Find where the given text appears and provide that cell's center as [x, y] coordinate. 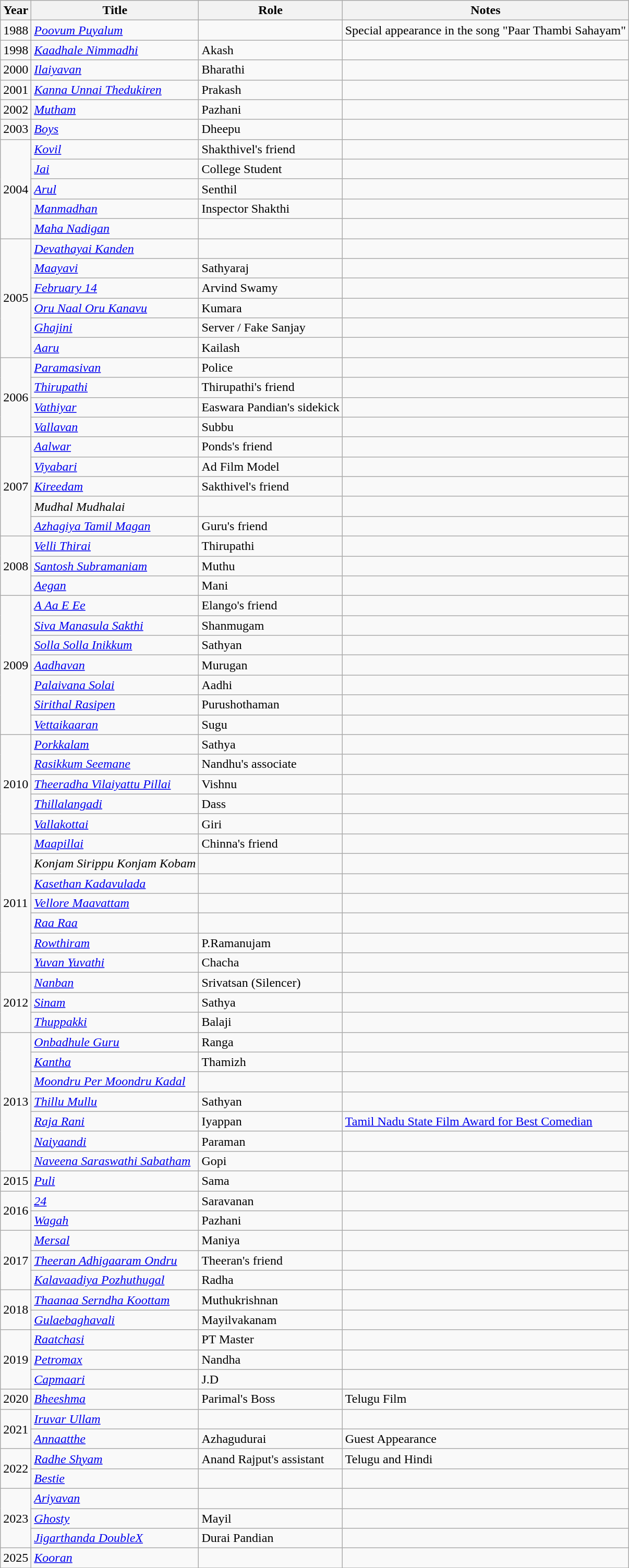
Solla Solla Inikkum [115, 645]
Purushothaman [270, 705]
Thirupathi's friend [270, 387]
Vellore Maavattam [115, 903]
2021 [16, 1429]
Moondru Per Moondru Kadal [115, 1082]
2005 [16, 298]
Telugu Film [485, 1399]
2003 [16, 129]
Maniya [270, 1241]
Tamil Nadu State Film Award for Best Comedian [485, 1121]
Manmadhan [115, 209]
Yuvan Yuvathi [115, 963]
Server / Fake Sanjay [270, 328]
1988 [16, 30]
Title [115, 10]
Aadhavan [115, 665]
Dheepu [270, 129]
2025 [16, 1558]
Arvind Swamy [270, 288]
Nandhu's associate [270, 764]
Balaji [270, 1022]
2001 [16, 90]
Raatchasi [115, 1340]
Vallakottai [115, 824]
Role [270, 10]
Mayilvakanam [270, 1320]
Maha Nadigan [115, 228]
Kireedam [115, 486]
Thillu Mullu [115, 1101]
Notes [485, 10]
Parimal's Boss [270, 1399]
Wagah [115, 1221]
Aadhi [270, 685]
Ponds's friend [270, 447]
Vettaikaaran [115, 725]
Sinam [115, 1002]
2018 [16, 1310]
February 14 [115, 288]
Mersal [115, 1241]
Radha [270, 1280]
24 [115, 1200]
Radhe Shyam [115, 1459]
Thamizh [270, 1062]
Paraman [270, 1141]
2020 [16, 1399]
Sugu [270, 725]
Rasikkum Seemane [115, 764]
Theeran Adhigaaram Ondru [115, 1260]
Senthil [270, 189]
2019 [16, 1359]
Viyabari [115, 467]
Vathiyar [115, 407]
Kumara [270, 308]
Naiyaandi [115, 1141]
Year [16, 10]
Durai Pandian [270, 1538]
Iruvar Ullam [115, 1419]
Easwara Pandian's sidekick [270, 407]
Theeradha Vilaiyattu Pillai [115, 784]
Naveena Saraswathi Sabatham [115, 1161]
2006 [16, 397]
Inspector Shakthi [270, 209]
Azhagiya Tamil Magan [115, 526]
Anand Rajput's assistant [270, 1459]
Vishnu [270, 784]
Prakash [270, 90]
2009 [16, 665]
2017 [16, 1260]
Mutham [115, 109]
Nanban [115, 983]
Onbadhule Guru [115, 1042]
Special appearance in the song "Paar Thambi Sahayam" [485, 30]
Thillalangadi [115, 804]
Police [270, 367]
Kalavaadiya Pozhuthugal [115, 1280]
Velli Thirai [115, 546]
2022 [16, 1468]
Guru's friend [270, 526]
Nandha [270, 1359]
Oru Naal Oru Kanavu [115, 308]
Kooran [115, 1558]
2016 [16, 1210]
Ad Film Model [270, 467]
2011 [16, 903]
Mudhal Mudhalai [115, 506]
College Student [270, 169]
Kaadhale Nimmadhi [115, 50]
Guest Appearance [485, 1439]
2023 [16, 1518]
Bharathi [270, 70]
J.D [270, 1379]
Jigarthanda DoubleX [115, 1538]
Siva Manasula Sakthi [115, 626]
P.Ramanujam [270, 943]
Muthukrishnan [270, 1300]
Capmaari [115, 1379]
Arul [115, 189]
Kailash [270, 348]
Elango's friend [270, 606]
Kovil [115, 149]
Thaanaa Serndha Koottam [115, 1300]
Sathyaraj [270, 268]
2010 [16, 784]
Srivatsan (Silencer) [270, 983]
Santosh Subramaniam [115, 566]
Palaivana Solai [115, 685]
Akash [270, 50]
Petromax [115, 1359]
Shanmugam [270, 626]
Rowthiram [115, 943]
2008 [16, 566]
Ghosty [115, 1518]
Bheeshma [115, 1399]
Raa Raa [115, 923]
Devathayai Kanden [115, 249]
2015 [16, 1181]
Dass [270, 804]
Giri [270, 824]
Murugan [270, 665]
Shakthivel's friend [270, 149]
Boys [115, 129]
Maayavi [115, 268]
Thuppakki [115, 1022]
Bestie [115, 1478]
Ghajini [115, 328]
2002 [16, 109]
Telugu and Hindi [485, 1459]
Vallavan [115, 427]
Mayil [270, 1518]
Chinna's friend [270, 843]
Mani [270, 586]
Ranga [270, 1042]
Sirithal Rasipen [115, 705]
Saravanan [270, 1200]
A Aa E Ee [115, 606]
Gulaebaghavali [115, 1320]
Azhagudurai [270, 1439]
Jai [115, 169]
2013 [16, 1101]
1998 [16, 50]
Annaatthe [115, 1439]
Ariyavan [115, 1498]
Aalwar [115, 447]
Ilaiyavan [115, 70]
Iyappan [270, 1121]
2007 [16, 486]
PT Master [270, 1340]
2004 [16, 189]
Kantha [115, 1062]
2012 [16, 1002]
Kanna Unnai Thedukiren [115, 90]
Raja Rani [115, 1121]
Theeran's friend [270, 1260]
Konjam Sirippu Konjam Kobam [115, 863]
Subbu [270, 427]
Muthu [270, 566]
Sakthivel's friend [270, 486]
Poovum Puyalum [115, 30]
Chacha [270, 963]
Kasethan Kadavulada [115, 884]
Puli [115, 1181]
Aaru [115, 348]
Porkkalam [115, 744]
Paramasivan [115, 367]
Sama [270, 1181]
Gopi [270, 1161]
2000 [16, 70]
Maapillai [115, 843]
Aegan [115, 586]
